For the text-containing cell, return its midpoint in (X, Y) coordinate format. 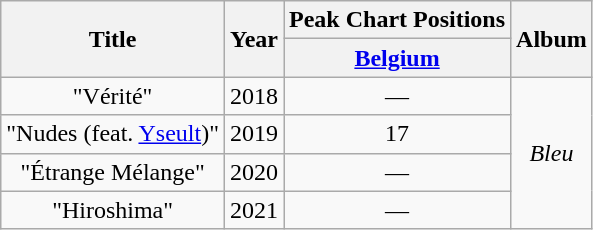
2020 (254, 172)
"Hiroshima" (113, 210)
"Étrange Mélange" (113, 172)
Belgium (398, 58)
2018 (254, 96)
"Vérité" (113, 96)
Title (113, 39)
Bleu (552, 153)
2021 (254, 210)
17 (398, 134)
Peak Chart Positions (398, 20)
Year (254, 39)
"Nudes (feat. Yseult)" (113, 134)
Album (552, 39)
2019 (254, 134)
